Identify which cell holds the provided text, then report its [X, Y] central coordinate. 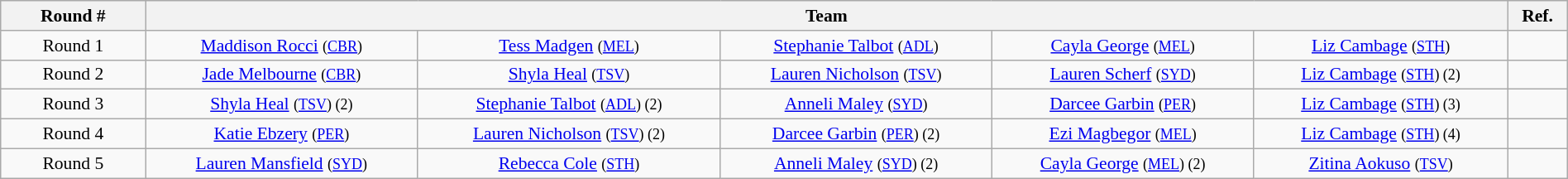
Round 3 [73, 104]
Lauren Mansfield (SYD) [281, 163]
Cayla George (MEL) [1123, 46]
Round 5 [73, 163]
Liz Cambage (STH) (3) [1380, 104]
Liz Cambage (STH) (2) [1380, 75]
Stephanie Talbot (ADL) (2) [569, 104]
Shyla Heal (TSV) [569, 75]
Anneli Maley (SYD) [856, 104]
Anneli Maley (SYD) (2) [856, 163]
Lauren Nicholson (TSV) [856, 75]
Zitina Aokuso (TSV) [1380, 163]
Cayla George (MEL) (2) [1123, 163]
Katie Ebzery (PER) [281, 134]
Darcee Garbin (PER) (2) [856, 134]
Tess Madgen (MEL) [569, 46]
Liz Cambage (STH) (4) [1380, 134]
Round 4 [73, 134]
Round 2 [73, 75]
Ezi Magbegor (MEL) [1123, 134]
Ref. [1537, 16]
Maddison Rocci (CBR) [281, 46]
Lauren Scherf (SYD) [1123, 75]
Liz Cambage (STH) [1380, 46]
Shyla Heal (TSV) (2) [281, 104]
Stephanie Talbot (ADL) [856, 46]
Team [827, 16]
Round 1 [73, 46]
Rebecca Cole (STH) [569, 163]
Jade Melbourne (CBR) [281, 75]
Round # [73, 16]
Lauren Nicholson (TSV) (2) [569, 134]
Darcee Garbin (PER) [1123, 104]
